Provide the (x, y) coordinate of the cell's center where the given text is located.  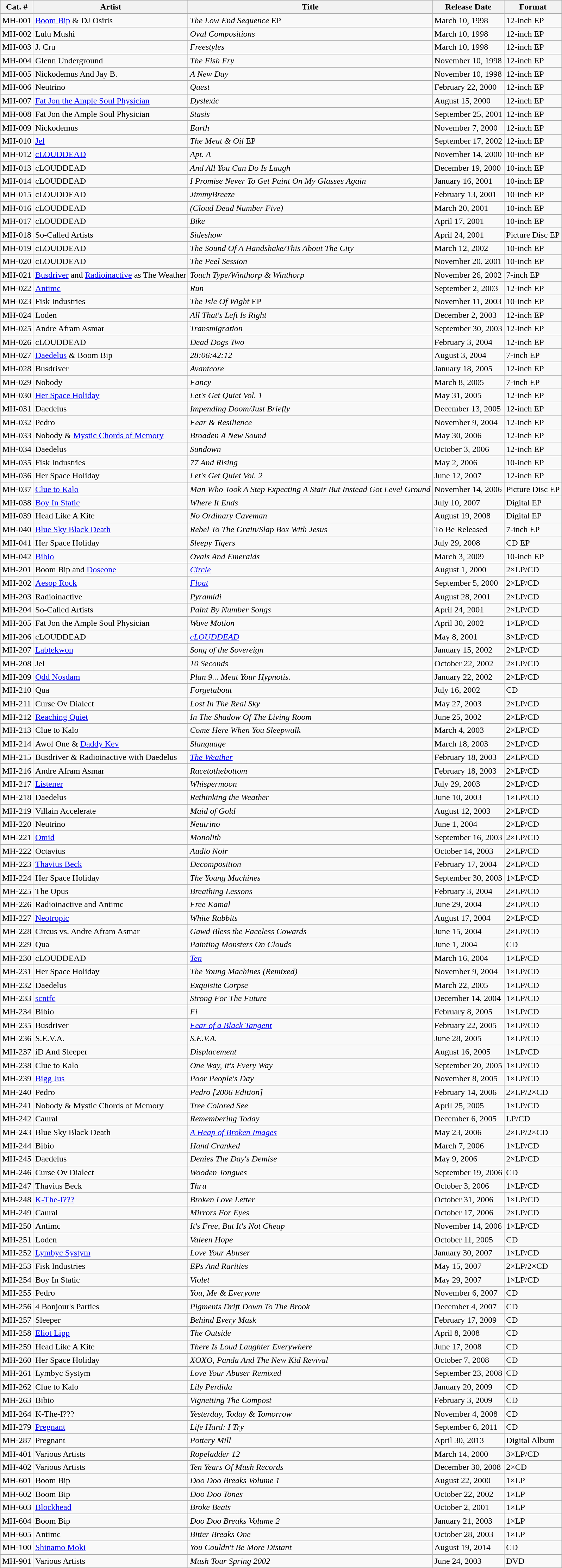
Mirrors For Eyes (310, 1213)
MH-007 (17, 101)
Float (310, 583)
February 3, 2009 (468, 1400)
January 30, 2007 (468, 1253)
MH-602 (17, 1494)
You Couldn't Be More Distant (310, 1548)
Vignetting The Compost (310, 1400)
Ten (310, 958)
August 22, 2000 (468, 1481)
Touch Type/Winthorp & Winthorp (310, 275)
The Meat & Oil EP (310, 141)
MH-201 (17, 569)
White Rabbits (310, 918)
Odd Nosdam (111, 677)
Neotropic (111, 918)
November 8, 2005 (468, 1079)
Bitter Breaks One (310, 1534)
MH-015 (17, 195)
Rebel To The Grain/Slap Box With Jesus (310, 529)
April 30, 2002 (468, 623)
MH-601 (17, 1481)
MH-100 (17, 1548)
MH-228 (17, 931)
August 1, 2000 (468, 569)
Fi (310, 1012)
October 14, 2003 (468, 851)
MH-207 (17, 650)
MH-603 (17, 1507)
March 3, 2009 (468, 556)
November 6, 2007 (468, 1293)
August 28, 2001 (468, 597)
January 21, 2003 (468, 1521)
MH-247 (17, 1186)
MH-226 (17, 905)
Let's Get Quiet Vol. 1 (310, 396)
Life Hard: I Try (310, 1427)
MH-239 (17, 1079)
Love Your Abuser Remixed (310, 1373)
No Ordinary Caveman (310, 516)
MH-029 (17, 382)
MH-020 (17, 262)
10 Seconds (310, 663)
MH-002 (17, 34)
February 14, 2006 (468, 1092)
The Isle Of Wight EP (310, 302)
Pyramidi (310, 597)
MH-206 (17, 637)
MH-025 (17, 328)
A New Day (310, 74)
MH-018 (17, 235)
September 16, 2003 (468, 838)
MH-401 (17, 1454)
MH-013 (17, 168)
Valeen Hope (310, 1239)
MH-024 (17, 315)
Audio Noir (310, 851)
MH-222 (17, 851)
February 22, 2000 (468, 87)
MH-250 (17, 1226)
Bike (310, 221)
Sleeper (111, 1320)
November 26, 2002 (468, 275)
I Promise Never To Get Paint On My Glasses Again (310, 181)
MH-031 (17, 409)
MH-032 (17, 422)
MH-027 (17, 355)
Eliot Lipp (111, 1333)
Exquisite Corpse (310, 985)
MH-235 (17, 1025)
Circle (310, 569)
October 7, 2008 (468, 1360)
Thru (310, 1186)
Title (310, 7)
MH-040 (17, 529)
DVD (533, 1561)
MH-205 (17, 623)
Doo Doo Breaks Volume 1 (310, 1481)
Oval Compositions (310, 34)
MH-021 (17, 275)
December 2, 2003 (468, 315)
Nickodemus (111, 127)
Broken Love Letter (310, 1199)
MH-402 (17, 1467)
July 10, 2007 (468, 503)
MH-254 (17, 1280)
Painting Monsters On Clouds (310, 945)
MH-010 (17, 141)
May 27, 2003 (468, 704)
Pottery Mill (310, 1440)
Blockhead (111, 1507)
MH-036 (17, 476)
November 20, 2001 (468, 262)
April 17, 2001 (468, 221)
Song of the Sovereign (310, 650)
MH-037 (17, 489)
MH-014 (17, 181)
MH-230 (17, 958)
May 31, 2005 (468, 396)
(Cloud Dead Number Five) (310, 208)
Villain Accelerate (111, 811)
MH-004 (17, 61)
MH-214 (17, 744)
Remembering Today (310, 1119)
MH-016 (17, 208)
One Way, It's Every Way (310, 1065)
Decomposition (310, 864)
MH-220 (17, 824)
MH-236 (17, 1039)
Hand Cranked (310, 1146)
MH-249 (17, 1213)
November 4, 2008 (468, 1413)
MH-042 (17, 556)
Let's Get Quiet Vol. 2 (310, 476)
Tree Colored See (310, 1106)
Daedelus & Boom Bip (111, 355)
Reaching Quiet (111, 717)
4 Bonjour's Parties (111, 1306)
August 12, 2003 (468, 811)
MH-279 (17, 1427)
Format (533, 7)
February 17, 2004 (468, 864)
March 12, 2002 (468, 248)
Transmigration (310, 328)
March 8, 2005 (468, 382)
Plan 9... Meat Your Hypnotis. (310, 677)
The Opus (111, 891)
MH-221 (17, 838)
MH-248 (17, 1199)
MH-019 (17, 248)
June 12, 2007 (468, 476)
MH-219 (17, 811)
Denies The Day's Demise (310, 1159)
MH-006 (17, 87)
MH-039 (17, 516)
October 17, 2006 (468, 1213)
Where It Ends (310, 503)
Impending Doom/Just Briefly (310, 409)
Whispermoon (310, 784)
The Young Machines (Remixed) (310, 971)
February 17, 2009 (468, 1320)
MH-033 (17, 436)
MH-245 (17, 1159)
The Fish Fry (310, 61)
Artist (111, 7)
Apt. A (310, 154)
MH-225 (17, 891)
Pedro [2006 Edition] (310, 1092)
September 6, 2011 (468, 1427)
Avantcore (310, 369)
MH-208 (17, 663)
The Weather (310, 757)
June 28, 2005 (468, 1039)
Gawd Bless the Faceless Cowards (310, 931)
You, Me & Everyone (310, 1293)
December 19, 2000 (468, 168)
March 22, 2005 (468, 985)
28:06:42:12 (310, 355)
Sideshow (310, 235)
March 4, 2003 (468, 730)
MH-203 (17, 597)
March 14, 2000 (468, 1454)
May 30, 2006 (468, 436)
MH-242 (17, 1119)
MH-034 (17, 449)
January 15, 2002 (468, 650)
November 11, 2003 (468, 302)
Glenn Underground (111, 61)
Fancy (310, 382)
Slanguage (310, 744)
October 31, 2006 (468, 1199)
Broaden A New Sound (310, 436)
Freestyles (310, 47)
Sundown (310, 449)
December 4, 2007 (468, 1306)
Earth (310, 127)
Doo Doo Tones (310, 1494)
Paint By Number Songs (310, 610)
MH-261 (17, 1373)
MH-227 (17, 918)
MH-003 (17, 47)
Ten Years Of Mush Records (310, 1467)
MH-257 (17, 1320)
Come Here When You Sleepwalk (310, 730)
MH-202 (17, 583)
January 20, 2009 (468, 1387)
iD And Sleeper (111, 1052)
Poor People's Day (310, 1079)
MH-017 (17, 221)
The Outside (310, 1333)
Shinamo Moki (111, 1548)
May 9, 2006 (468, 1159)
MH-262 (17, 1387)
MH-022 (17, 288)
May 15, 2007 (468, 1266)
All That's Left Is Right (310, 315)
MH-252 (17, 1253)
Lulu Mushi (111, 34)
It's Free, But It's Not Cheap (310, 1226)
MH-258 (17, 1333)
JimmyBreeze (310, 195)
77 And Rising (310, 462)
MH-233 (17, 998)
Listener (111, 784)
MH-604 (17, 1521)
Stasis (310, 114)
June 29, 2004 (468, 905)
August 15, 2000 (468, 101)
Fear & Resilience (310, 422)
September 5, 2000 (468, 583)
MH-204 (17, 610)
Lily Perdida (310, 1387)
Ropeladder 12 (310, 1454)
There Is Loud Laughter Everywhere (310, 1347)
March 20, 2001 (468, 208)
September 20, 2005 (468, 1065)
MH-012 (17, 154)
Maid of Gold (310, 811)
Wooden Tongues (310, 1172)
June 24, 2003 (468, 1561)
Awol One & Daddy Kev (111, 744)
MH-255 (17, 1293)
MH-224 (17, 878)
Quest (310, 87)
scntfc (111, 998)
December 14, 2004 (468, 998)
And All You Can Do Is Laugh (310, 168)
MH-211 (17, 704)
Sleepy Tigers (310, 543)
May 2, 2006 (468, 462)
January 16, 2001 (468, 181)
EPs And Rarities (310, 1266)
MH-026 (17, 342)
Radioinactive and Antimc (111, 905)
Busdriver & Radioinactive with Daedelus (111, 757)
MH-035 (17, 462)
MH-234 (17, 1012)
MH-215 (17, 757)
Omid (111, 838)
Ovals And Emeralds (310, 556)
Labtekwon (111, 650)
Monolith (310, 838)
Run (310, 288)
Digital Album (533, 1440)
Busdriver and Radioinactive as The Weather (111, 275)
Displacement (310, 1052)
May 23, 2006 (468, 1132)
June 10, 2003 (468, 797)
Boom Bip & DJ Osiris (111, 20)
MH-246 (17, 1172)
MH-005 (17, 74)
October 28, 2003 (468, 1534)
July 16, 2002 (468, 690)
September 23, 2008 (468, 1373)
January 18, 2005 (468, 369)
July 29, 2003 (468, 784)
Free Kamal (310, 905)
February 22, 2005 (468, 1025)
MH-041 (17, 543)
Mush Tour Spring 2002 (310, 1561)
J. Cru (111, 47)
June 25, 2002 (468, 717)
MH-241 (17, 1106)
Broke Beats (310, 1507)
October 2, 2001 (468, 1507)
MH-259 (17, 1347)
December 30, 2008 (468, 1467)
Octavius (111, 851)
MH-210 (17, 690)
MH-209 (17, 677)
MH-251 (17, 1239)
June 15, 2004 (468, 931)
MH-038 (17, 503)
MH-244 (17, 1146)
Violet (310, 1280)
August 17, 2004 (468, 918)
MH-223 (17, 864)
In The Shadow Of The Living Room (310, 717)
Racetothebottom (310, 770)
XOXO, Panda And The New Kid Revival (310, 1360)
Strong For The Future (310, 998)
CD EP (533, 543)
Yesterday, Today & Tomorrow (310, 1413)
MH-901 (17, 1561)
September 17, 2002 (468, 141)
The Sound Of A Handshake/This About The City (310, 248)
February 8, 2005 (468, 1012)
Bigg Jus (111, 1079)
September 25, 2001 (468, 114)
May 29, 2007 (468, 1280)
March 18, 2003 (468, 744)
MH-218 (17, 797)
December 13, 2005 (468, 409)
MH-238 (17, 1065)
MH-263 (17, 1400)
Love Your Abuser (310, 1253)
October 11, 2005 (468, 1239)
MH-216 (17, 770)
MH-231 (17, 971)
June 17, 2008 (468, 1347)
MH-240 (17, 1092)
MH-605 (17, 1534)
April 25, 2005 (468, 1106)
MH-256 (17, 1306)
Boom Bip and Doseone (111, 569)
Dyslexic (310, 101)
MH-243 (17, 1132)
MH-229 (17, 945)
Release Date (468, 7)
November 14, 2000 (468, 154)
LP/CD (533, 1119)
April 30, 2013 (468, 1440)
December 6, 2005 (468, 1119)
March 16, 2004 (468, 958)
Aesop Rock (111, 583)
The Low End Sequence EP (310, 20)
Doo Doo Breaks Volume 2 (310, 1521)
MH-001 (17, 20)
August 19, 2014 (468, 1548)
The Peel Session (310, 262)
Lost In The Real Sky (310, 704)
February 13, 2001 (468, 195)
Nickodemus And Jay B. (111, 74)
Rethinking the Weather (310, 797)
Forgetabout (310, 690)
Breathing Lessons (310, 891)
MH-028 (17, 369)
August 19, 2008 (468, 516)
Radioinactive (111, 597)
May 8, 2001 (468, 637)
Wave Motion (310, 623)
MH-212 (17, 717)
Fear of a Black Tangent (310, 1025)
Dead Dogs Two (310, 342)
MH-030 (17, 396)
Pigments Drift Down To The Brook (310, 1306)
A Heap of Broken Images (310, 1132)
Behind Every Mask (310, 1320)
Man Who Took A Step Expecting A Stair But Instead Got Level Ground (310, 489)
MH-260 (17, 1360)
The Young Machines (310, 878)
July 29, 2008 (468, 543)
September 2, 2003 (468, 288)
MH-008 (17, 114)
Nobody (111, 382)
August 3, 2004 (468, 355)
Circus vs. Andre Afram Asmar (111, 931)
MH-264 (17, 1413)
2×CD (533, 1467)
MH-023 (17, 302)
MH-217 (17, 784)
MH-213 (17, 730)
MH-009 (17, 127)
MH-237 (17, 1052)
March 7, 2006 (468, 1146)
MH-253 (17, 1266)
Cat. # (17, 7)
September 19, 2006 (468, 1172)
MH-232 (17, 985)
January 22, 2002 (468, 677)
April 8, 2008 (468, 1333)
To Be Released (468, 529)
MH-287 (17, 1440)
November 7, 2000 (468, 127)
August 16, 2005 (468, 1052)
